Pinpoint the cell where the given text exists, returning its [X, Y] midpoint coordinate. 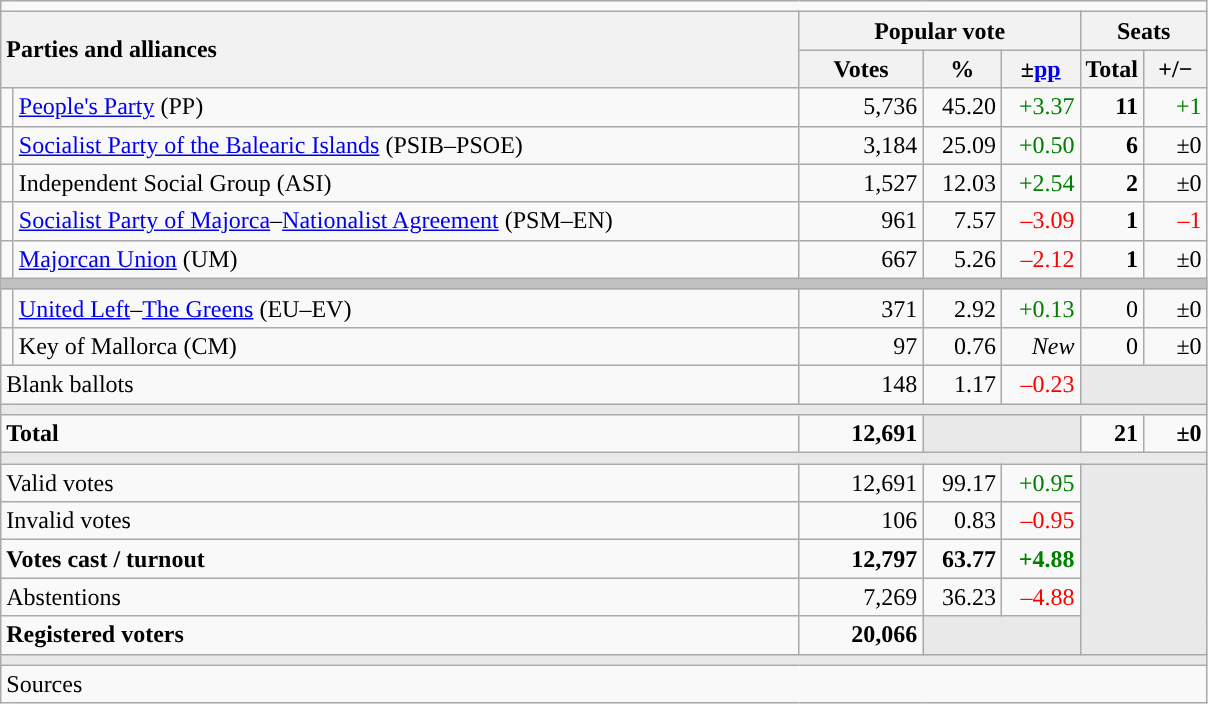
36.23 [962, 597]
961 [861, 221]
20,066 [861, 635]
Socialist Party of Majorca–Nationalist Agreement (PSM–EN) [406, 221]
12,797 [861, 559]
United Left–The Greens (EU–EV) [406, 308]
63.77 [962, 559]
1,527 [861, 183]
Seats [1144, 31]
5.26 [962, 259]
5,736 [861, 107]
25.09 [962, 145]
+/− [1176, 69]
+0.95 [1040, 483]
+3.37 [1040, 107]
6 [1112, 145]
–4.88 [1040, 597]
45.20 [962, 107]
148 [861, 384]
Valid votes [400, 483]
12.03 [962, 183]
–3.09 [1040, 221]
Blank ballots [400, 384]
667 [861, 259]
Socialist Party of the Balearic Islands (PSIB–PSOE) [406, 145]
97 [861, 346]
+1 [1176, 107]
New [1040, 346]
99.17 [962, 483]
–0.23 [1040, 384]
–2.12 [1040, 259]
7,269 [861, 597]
Votes cast / turnout [400, 559]
% [962, 69]
Key of Mallorca (CM) [406, 346]
People's Party (PP) [406, 107]
Votes [861, 69]
±pp [1040, 69]
+0.13 [1040, 308]
Registered voters [400, 635]
7.57 [962, 221]
–1 [1176, 221]
0.83 [962, 521]
Majorcan Union (UM) [406, 259]
Popular vote [940, 31]
0.76 [962, 346]
Sources [604, 684]
Abstentions [400, 597]
3,184 [861, 145]
Parties and alliances [400, 50]
+2.54 [1040, 183]
2 [1112, 183]
+0.50 [1040, 145]
2.92 [962, 308]
Independent Social Group (ASI) [406, 183]
21 [1112, 434]
Invalid votes [400, 521]
1.17 [962, 384]
+4.88 [1040, 559]
–0.95 [1040, 521]
106 [861, 521]
371 [861, 308]
11 [1112, 107]
